Extract the [x, y] coordinate from the center of the cell holding the provided text.  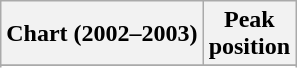
Chart (2002–2003) [102, 34]
Peakposition [249, 34]
